Capture the cell that displays the provided text and extract its (X, Y) central coordinate. 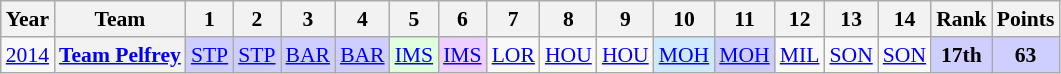
10 (684, 19)
17th (962, 55)
2014 (28, 55)
11 (744, 19)
13 (850, 19)
1 (210, 19)
Points (1026, 19)
9 (626, 19)
2 (256, 19)
6 (462, 19)
Team Pelfrey (120, 55)
14 (904, 19)
3 (308, 19)
7 (514, 19)
Rank (962, 19)
4 (362, 19)
12 (800, 19)
63 (1026, 55)
8 (568, 19)
LOR (514, 55)
Team (120, 19)
5 (414, 19)
Year (28, 19)
MIL (800, 55)
